Return the [X, Y] coordinate for the center point of the cell that contains the specified text.  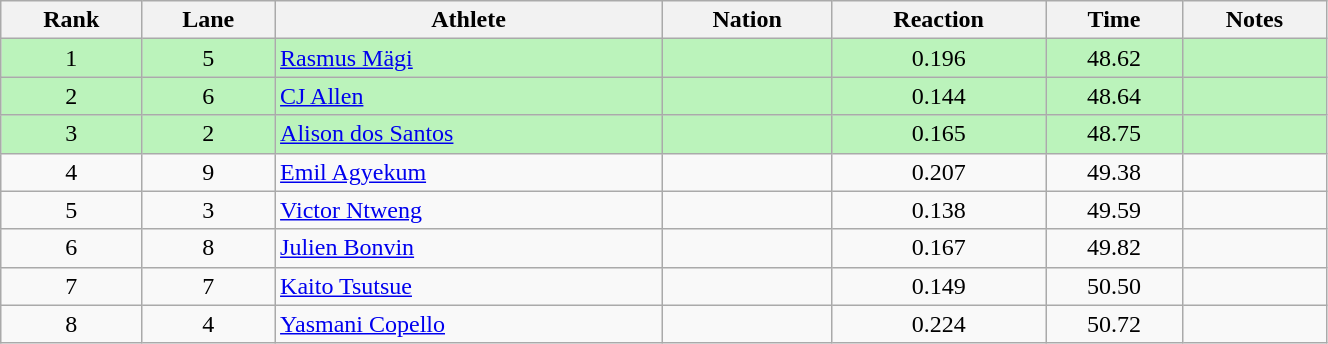
Victor Ntweng [469, 210]
48.62 [1114, 58]
48.75 [1114, 134]
Time [1114, 20]
0.167 [939, 248]
Rank [72, 20]
Alison dos Santos [469, 134]
Rasmus Mägi [469, 58]
Kaito Tsutsue [469, 286]
Reaction [939, 20]
0.149 [939, 286]
Notes [1254, 20]
Yasmani Copello [469, 324]
0.144 [939, 96]
CJ Allen [469, 96]
0.165 [939, 134]
49.59 [1114, 210]
Lane [208, 20]
49.82 [1114, 248]
0.138 [939, 210]
0.224 [939, 324]
48.64 [1114, 96]
0.207 [939, 172]
50.72 [1114, 324]
1 [72, 58]
Emil Agyekum [469, 172]
9 [208, 172]
Athlete [469, 20]
49.38 [1114, 172]
50.50 [1114, 286]
Julien Bonvin [469, 248]
0.196 [939, 58]
Nation [748, 20]
